Provide the (x, y) coordinate of the cell's center where the given text is located.  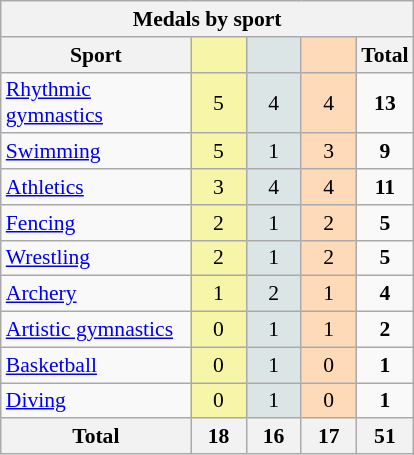
16 (274, 437)
Medals by sport (208, 19)
Rhythmic gymnastics (96, 102)
11 (384, 187)
Fencing (96, 223)
Athletics (96, 187)
17 (328, 437)
13 (384, 102)
51 (384, 437)
18 (218, 437)
Swimming (96, 152)
Diving (96, 401)
Archery (96, 294)
Basketball (96, 365)
Wrestling (96, 258)
Artistic gymnastics (96, 330)
Sport (96, 55)
9 (384, 152)
